Determine the [X, Y] coordinate at the center of the cell enclosing the given text.  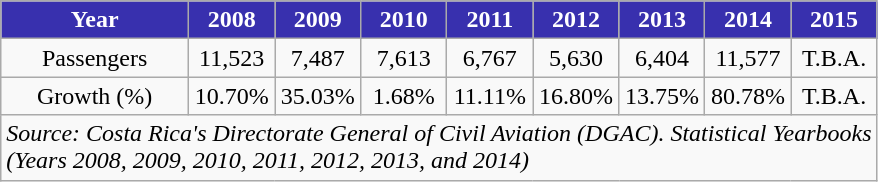
2013 [662, 20]
2012 [576, 20]
35.03% [318, 96]
5,630 [576, 58]
10.70% [232, 96]
Year [95, 20]
16.80% [576, 96]
7,487 [318, 58]
2015 [834, 20]
7,613 [404, 58]
6,404 [662, 58]
Source: Costa Rica's Directorate General of Civil Aviation (DGAC). Statistical Yearbooks(Years 2008, 2009, 2010, 2011, 2012, 2013, and 2014) [439, 148]
11,577 [748, 58]
2008 [232, 20]
80.78% [748, 96]
6,767 [490, 58]
1.68% [404, 96]
Passengers [95, 58]
2014 [748, 20]
2009 [318, 20]
11,523 [232, 58]
13.75% [662, 96]
2011 [490, 20]
11.11% [490, 96]
2010 [404, 20]
Growth (%) [95, 96]
